Search for the cell housing the specified text and yield its [x, y] center coordinate. 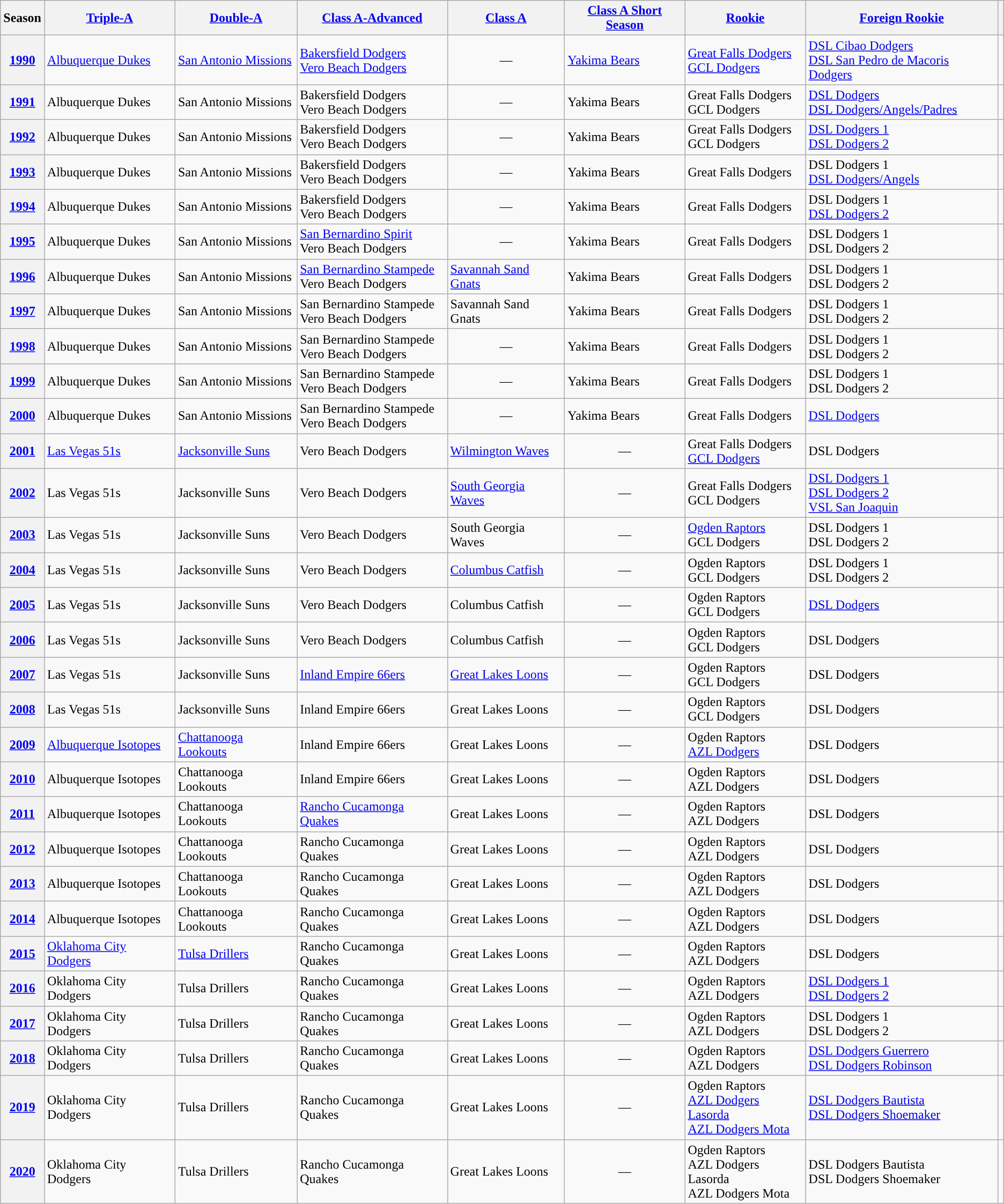
2010 [23, 779]
Class A Short Season [625, 18]
2020 [23, 1172]
1992 [23, 137]
DSL DodgersDSL Dodgers/Angels/Padres [902, 102]
1991 [23, 102]
1999 [23, 381]
2008 [23, 710]
Foreign Rookie [902, 18]
2006 [23, 640]
2016 [23, 989]
DSL Cibao DodgersDSL San Pedro de Macoris Dodgers [902, 60]
2007 [23, 674]
1993 [23, 172]
1998 [23, 346]
Class A-Advanced [372, 18]
Wilmington Waves [506, 450]
2013 [23, 883]
Rookie [745, 18]
1995 [23, 241]
DSL Dodgers 1DSL Dodgers/Angels [902, 172]
2019 [23, 1108]
2005 [23, 605]
Double-A [236, 18]
DSL Dodgers GuerreroDSL Dodgers Robinson [902, 1058]
2000 [23, 416]
1990 [23, 60]
1994 [23, 207]
2001 [23, 450]
2009 [23, 744]
2004 [23, 570]
2012 [23, 849]
2018 [23, 1058]
San Bernardino SpiritVero Beach Dodgers [372, 241]
1997 [23, 311]
2017 [23, 1023]
Season [23, 18]
1996 [23, 277]
2003 [23, 535]
Triple-A [109, 18]
2002 [23, 493]
Class A [506, 18]
DSL Dodgers 1DSL Dodgers 2VSL San Joaquin [902, 493]
2014 [23, 919]
2011 [23, 814]
2015 [23, 953]
